Detect which cell encompasses the target text, then output its [X, Y] center coordinate. 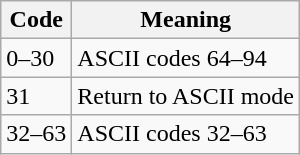
ASCII codes 32–63 [186, 134]
Code [36, 20]
Return to ASCII mode [186, 96]
ASCII codes 64–94 [186, 58]
32–63 [36, 134]
Meaning [186, 20]
31 [36, 96]
0–30 [36, 58]
